Pinpoint the cell where the given text exists, returning its (x, y) midpoint coordinate. 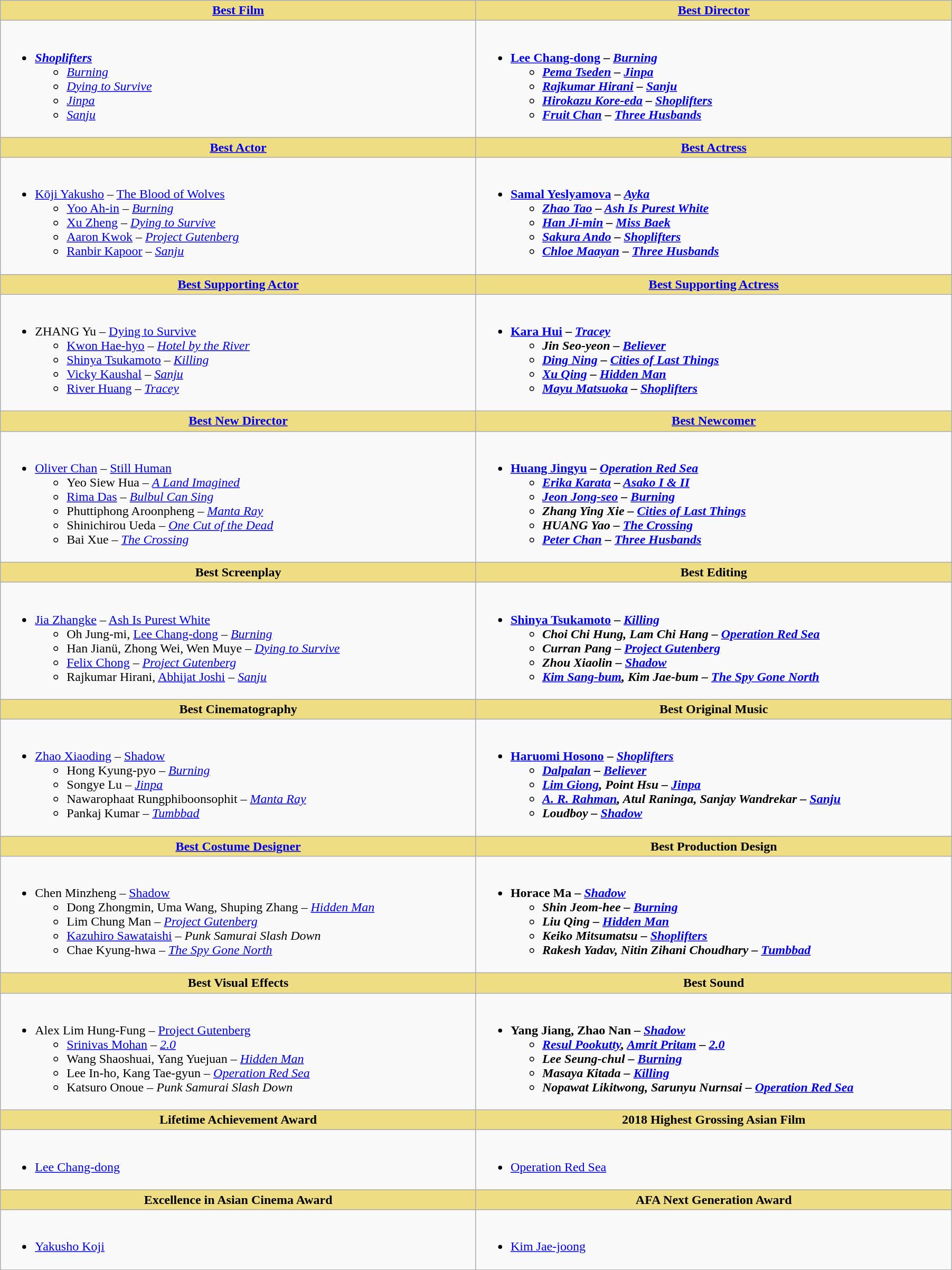
Excellence in Asian Cinema Award (239, 1200)
Samal Yeslyamova – Ayka Zhao Tao – Ash Is Purest White Han Ji-min – Miss Baek Sakura Ando – Shoplifters Chloe Maayan – Three Husbands (714, 216)
Kara Hui – Tracey Jin Seo-yeon – Believer Ding Ning – Cities of Last Things Xu Qing – Hidden Man Mayu Matsuoka – Shoplifters (714, 353)
Horace Ma – Shadow Shin Jeom-hee – Burning Liu Qing – Hidden Man Keiko Mitsumatsu – Shoplifters Rakesh Yadav, Nitin Zihani Choudhary – Tumbbad (714, 915)
Best Supporting Actress (714, 284)
Best Supporting Actor (239, 284)
Best Visual Effects (239, 983)
Best Screenplay (239, 572)
Best Actor (239, 147)
Yakusho Koji (239, 1239)
Haruomi Hosono – Shoplifters Dalpalan – Believer Lim Giong, Point Hsu – Jinpa A. R. Rahman, Atul Raninga, Sanjay Wandrekar – Sanju Loudboy – Shadow (714, 778)
Best Original Music (714, 709)
Shoplifters Burning Dying to Survive Jinpa Sanju (239, 79)
Operation Red Sea (714, 1160)
Zhao Xiaoding – Shadow Hong Kyung-pyo – Burning Songye Lu – Jinpa Nawarophaat Rungphiboonsophit – Manta Ray Pankaj Kumar – Tumbbad (239, 778)
Lee Chang-dong – Burning Pema Tseden – Jinpa Rajkumar Hirani – Sanju Hirokazu Kore-eda – Shoplifters Fruit Chan – Three Husbands (714, 79)
Lee Chang-dong (239, 1160)
Lifetime Achievement Award (239, 1120)
Kim Jae-joong (714, 1239)
ZHANG Yu – Dying to Survive Kwon Hae-hyo – Hotel by the River Shinya Tsukamoto – Killing Vicky Kaushal – Sanju River Huang – Tracey (239, 353)
Best Cinematography (239, 709)
2018 Highest Grossing Asian Film (714, 1120)
Best Director (714, 11)
Best Production Design (714, 846)
Best Film (239, 11)
Best Editing (714, 572)
Kōji Yakusho – The Blood of Wolves Yoo Ah-in – Burning Xu Zheng – Dying to Survive Aaron Kwok – Project Gutenberg Ranbir Kapoor – Sanju (239, 216)
AFA Next Generation Award (714, 1200)
Best Newcomer (714, 421)
Best Costume Designer (239, 846)
Best Sound (714, 983)
Best Actress (714, 147)
Best New Director (239, 421)
